Pinpoint the cell where the given text exists, returning its [X, Y] midpoint coordinate. 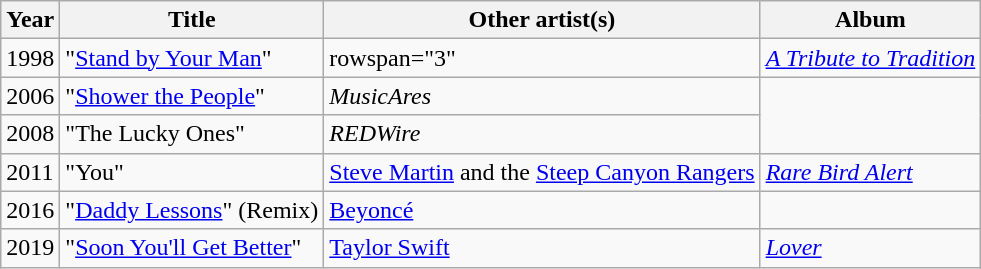
2011 [30, 172]
MusicAres [542, 96]
Rare Bird Alert [870, 172]
Taylor Swift [542, 248]
REDWire [542, 134]
2016 [30, 210]
Other artist(s) [542, 20]
Steve Martin and the Steep Canyon Rangers [542, 172]
rowspan="3" [542, 58]
2006 [30, 96]
"You" [192, 172]
Title [192, 20]
A Tribute to Tradition [870, 58]
2008 [30, 134]
"The Lucky Ones" [192, 134]
Lover [870, 248]
"Soon You'll Get Better" [192, 248]
2019 [30, 248]
Beyoncé [542, 210]
"Daddy Lessons" (Remix) [192, 210]
"Stand by Your Man" [192, 58]
1998 [30, 58]
"Shower the People" [192, 96]
Album [870, 20]
Year [30, 20]
